Determine the [x, y] coordinate at the center of the cell enclosing the given text.  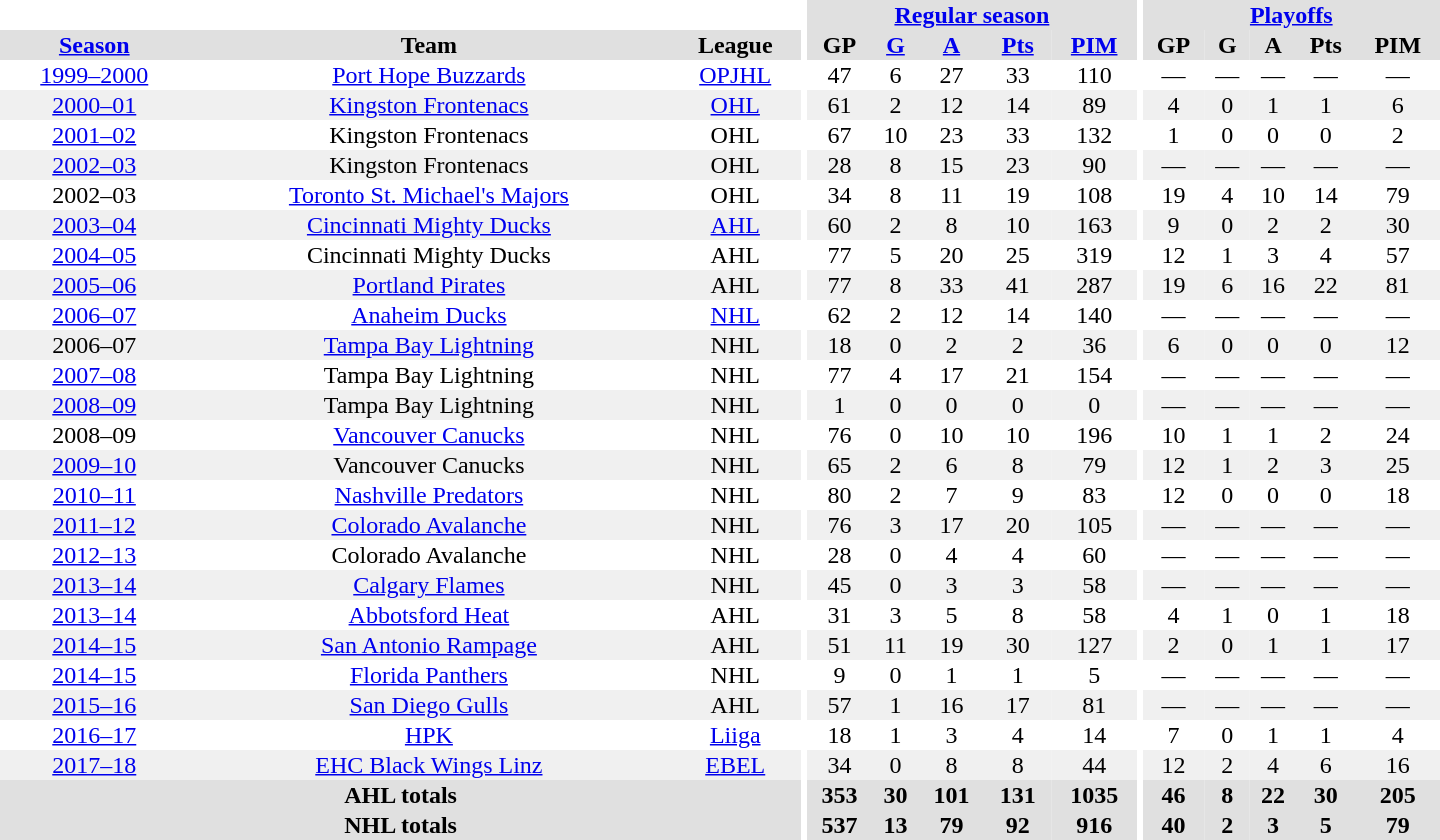
NHL totals [400, 825]
140 [1094, 315]
67 [839, 135]
Port Hope Buzzards [430, 75]
62 [839, 315]
127 [1094, 645]
154 [1094, 375]
Calgary Flames [430, 585]
Regular season [972, 15]
EHC Black Wings Linz [430, 765]
League [735, 45]
2015–16 [94, 705]
90 [1094, 165]
San Antonio Rampage [430, 645]
2005–06 [94, 285]
101 [951, 795]
36 [1094, 345]
163 [1094, 225]
45 [839, 585]
132 [1094, 135]
131 [1018, 795]
2004–05 [94, 255]
46 [1174, 795]
2016–17 [94, 735]
Liiga [735, 735]
HPK [430, 735]
Abbotsford Heat [430, 615]
2011–12 [94, 525]
92 [1018, 825]
44 [1094, 765]
27 [951, 75]
Anaheim Ducks [430, 315]
Team [430, 45]
205 [1398, 795]
40 [1174, 825]
AHL totals [400, 795]
21 [1018, 375]
47 [839, 75]
13 [896, 825]
2001–02 [94, 135]
83 [1094, 495]
196 [1094, 435]
89 [1094, 105]
108 [1094, 195]
80 [839, 495]
2000–01 [94, 105]
OPJHL [735, 75]
24 [1398, 435]
San Diego Gulls [430, 705]
41 [1018, 285]
Nashville Predators [430, 495]
1035 [1094, 795]
2007–08 [94, 375]
287 [1094, 285]
319 [1094, 255]
61 [839, 105]
2012–13 [94, 555]
353 [839, 795]
15 [951, 165]
Toronto St. Michael's Majors [430, 195]
31 [839, 615]
1999–2000 [94, 75]
Florida Panthers [430, 675]
65 [839, 465]
916 [1094, 825]
Season [94, 45]
2017–18 [94, 765]
2009–10 [94, 465]
EBEL [735, 765]
105 [1094, 525]
537 [839, 825]
51 [839, 645]
2010–11 [94, 495]
110 [1094, 75]
Portland Pirates [430, 285]
2003–04 [94, 225]
Playoffs [1292, 15]
